Return [x, y] of the center of cell containing provided text 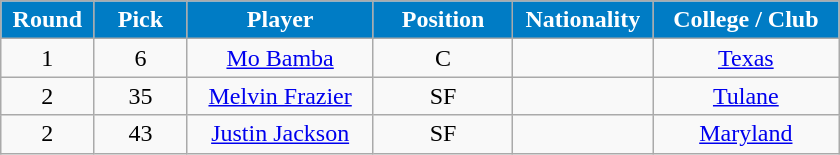
Justin Jackson [280, 134]
Pick [140, 20]
Texas [746, 58]
College / Club [746, 20]
Player [280, 20]
6 [140, 58]
35 [140, 96]
Tulane [746, 96]
43 [140, 134]
Position [443, 20]
Mo Bamba [280, 58]
Nationality [583, 20]
Maryland [746, 134]
Round [48, 20]
Melvin Frazier [280, 96]
1 [48, 58]
C [443, 58]
